Return [x, y] of the center of cell containing provided text 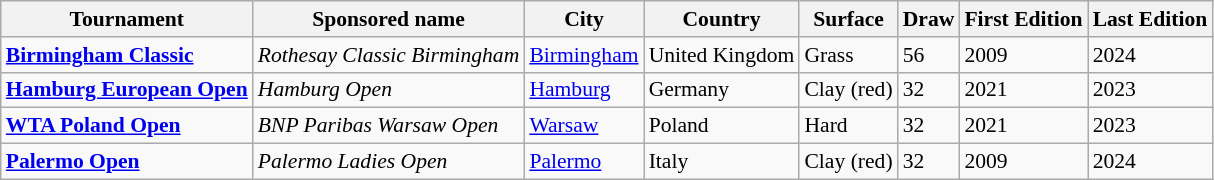
Palermo Ladies Open [389, 162]
Palermo Open [127, 162]
Hard [848, 126]
Hamburg European Open [127, 90]
Draw [929, 19]
United Kingdom [722, 55]
Germany [722, 90]
Hamburg Open [389, 90]
Country [722, 19]
Poland [722, 126]
56 [929, 55]
City [584, 19]
Grass [848, 55]
Tournament [127, 19]
Italy [722, 162]
Birmingham [584, 55]
Warsaw [584, 126]
Sponsored name [389, 19]
Last Edition [1150, 19]
BNP Paribas Warsaw Open [389, 126]
Surface [848, 19]
Rothesay Classic Birmingham [389, 55]
Hamburg [584, 90]
First Edition [1023, 19]
WTA Poland Open [127, 126]
Birmingham Classic [127, 55]
Palermo [584, 162]
